For the text-containing cell, return its midpoint in (X, Y) coordinate format. 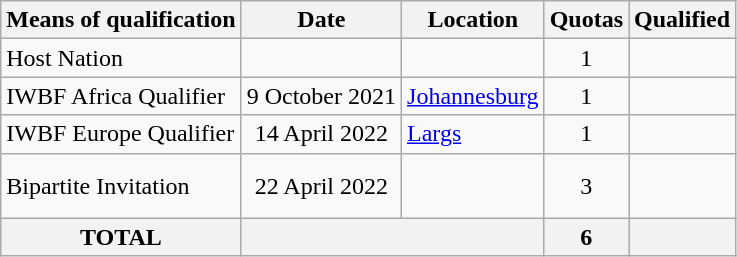
IWBF Africa Qualifier (121, 96)
Johannesburg (474, 96)
Means of qualification (121, 20)
22 April 2022 (321, 186)
Qualified (682, 20)
Host Nation (121, 58)
Location (474, 20)
Bipartite Invitation (121, 186)
6 (586, 237)
TOTAL (121, 237)
Largs (474, 134)
14 April 2022 (321, 134)
Quotas (586, 20)
Date (321, 20)
IWBF Europe Qualifier (121, 134)
9 October 2021 (321, 96)
3 (586, 186)
